Search for the cell housing the specified text and yield its [x, y] center coordinate. 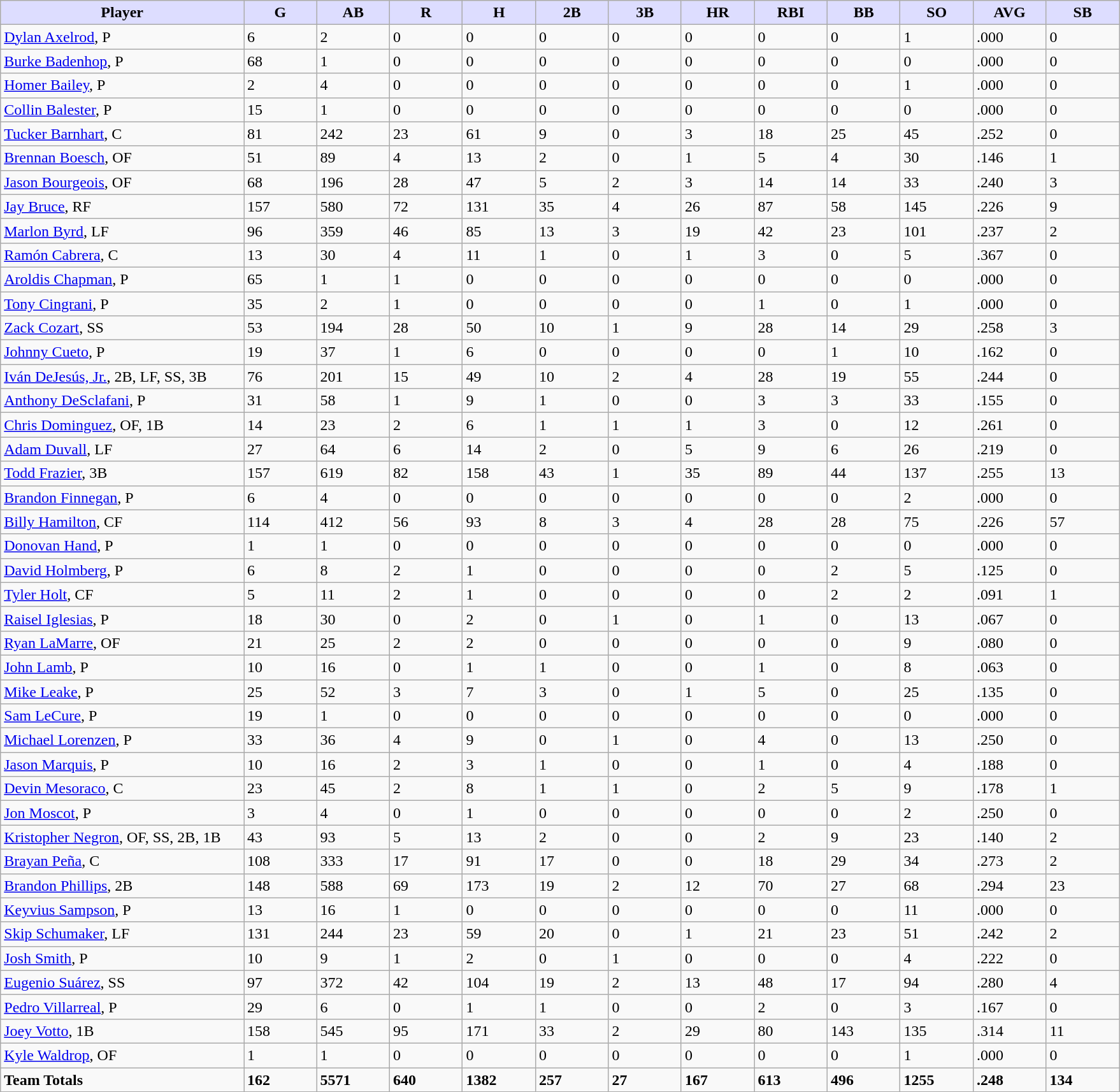
148 [280, 886]
49 [499, 377]
.261 [1009, 425]
44 [863, 473]
Pedro Villarreal, P [122, 1007]
Skip Schumaker, LF [122, 934]
333 [353, 861]
72 [426, 206]
Tucker Barnhart, C [122, 134]
.294 [1009, 886]
.091 [1009, 594]
.219 [1009, 449]
SB [1083, 13]
.242 [1009, 934]
34 [937, 861]
David Holmberg, P [122, 570]
G [280, 13]
Johnny Cueto, P [122, 352]
Billy Hamilton, CF [122, 522]
114 [280, 522]
.135 [1009, 691]
.314 [1009, 1031]
69 [426, 886]
.273 [1009, 861]
Jason Marquis, P [122, 765]
244 [353, 934]
65 [280, 279]
134 [1083, 1080]
242 [353, 134]
Kyle Waldrop, OF [122, 1055]
85 [499, 231]
108 [280, 861]
Kristopher Negron, OF, SS, 2B, 1B [122, 837]
59 [499, 934]
HR [717, 13]
372 [353, 982]
545 [353, 1031]
75 [937, 522]
359 [353, 231]
.125 [1009, 570]
57 [1083, 522]
.063 [1009, 667]
82 [426, 473]
162 [280, 1080]
John Lamb, P [122, 667]
Todd Frazier, 3B [122, 473]
RBI [791, 13]
137 [937, 473]
R [426, 13]
Marlon Byrd, LF [122, 231]
Tyler Holt, CF [122, 594]
.244 [1009, 377]
7 [499, 691]
Iván DeJesús, Jr., 2B, LF, SS, 3B [122, 377]
.155 [1009, 401]
Raisel Iglesias, P [122, 619]
194 [353, 328]
Donovan Hand, P [122, 546]
37 [353, 352]
Aroldis Chapman, P [122, 279]
Joey Votto, 1B [122, 1031]
Devin Mesoraco, C [122, 789]
619 [353, 473]
201 [353, 377]
Brayan Peña, C [122, 861]
BB [863, 13]
56 [426, 522]
H [499, 13]
Collin Balester, P [122, 110]
.248 [1009, 1080]
.252 [1009, 134]
64 [353, 449]
AVG [1009, 13]
145 [937, 206]
55 [937, 377]
47 [499, 182]
580 [353, 206]
196 [353, 182]
.258 [1009, 328]
.067 [1009, 619]
94 [937, 982]
5571 [353, 1080]
496 [863, 1080]
50 [499, 328]
61 [499, 134]
48 [791, 982]
.080 [1009, 643]
Dylan Axelrod, P [122, 37]
135 [937, 1031]
Burke Badenhop, P [122, 61]
95 [426, 1031]
31 [280, 401]
.178 [1009, 789]
Jason Bourgeois, OF [122, 182]
Sam LeCure, P [122, 716]
.140 [1009, 837]
143 [863, 1031]
52 [353, 691]
.222 [1009, 958]
.188 [1009, 765]
Anthony DeSclafani, P [122, 401]
171 [499, 1031]
36 [353, 740]
Brandon Finnegan, P [122, 498]
412 [353, 522]
Ramón Cabrera, C [122, 255]
173 [499, 886]
.167 [1009, 1007]
87 [791, 206]
613 [791, 1080]
96 [280, 231]
Jay Bruce, RF [122, 206]
.280 [1009, 982]
SO [937, 13]
Chris Dominguez, OF, 1B [122, 425]
Jon Moscot, P [122, 813]
Team Totals [122, 1080]
Brennan Boesch, OF [122, 158]
97 [280, 982]
.162 [1009, 352]
Player [122, 13]
Mike Leake, P [122, 691]
Tony Cingrani, P [122, 304]
20 [571, 934]
640 [426, 1080]
101 [937, 231]
Homer Bailey, P [122, 85]
AB [353, 13]
70 [791, 886]
3B [645, 13]
Adam Duvall, LF [122, 449]
76 [280, 377]
81 [280, 134]
.237 [1009, 231]
91 [499, 861]
53 [280, 328]
167 [717, 1080]
Keyvius Sampson, P [122, 910]
Eugenio Suárez, SS [122, 982]
.367 [1009, 255]
Zack Cozart, SS [122, 328]
.146 [1009, 158]
257 [571, 1080]
Ryan LaMarre, OF [122, 643]
Josh Smith, P [122, 958]
588 [353, 886]
104 [499, 982]
Michael Lorenzen, P [122, 740]
1382 [499, 1080]
.255 [1009, 473]
1255 [937, 1080]
46 [426, 231]
80 [791, 1031]
.240 [1009, 182]
Brandon Phillips, 2B [122, 886]
2B [571, 13]
